Detect which cell encompasses the target text, then output its [x, y] center coordinate. 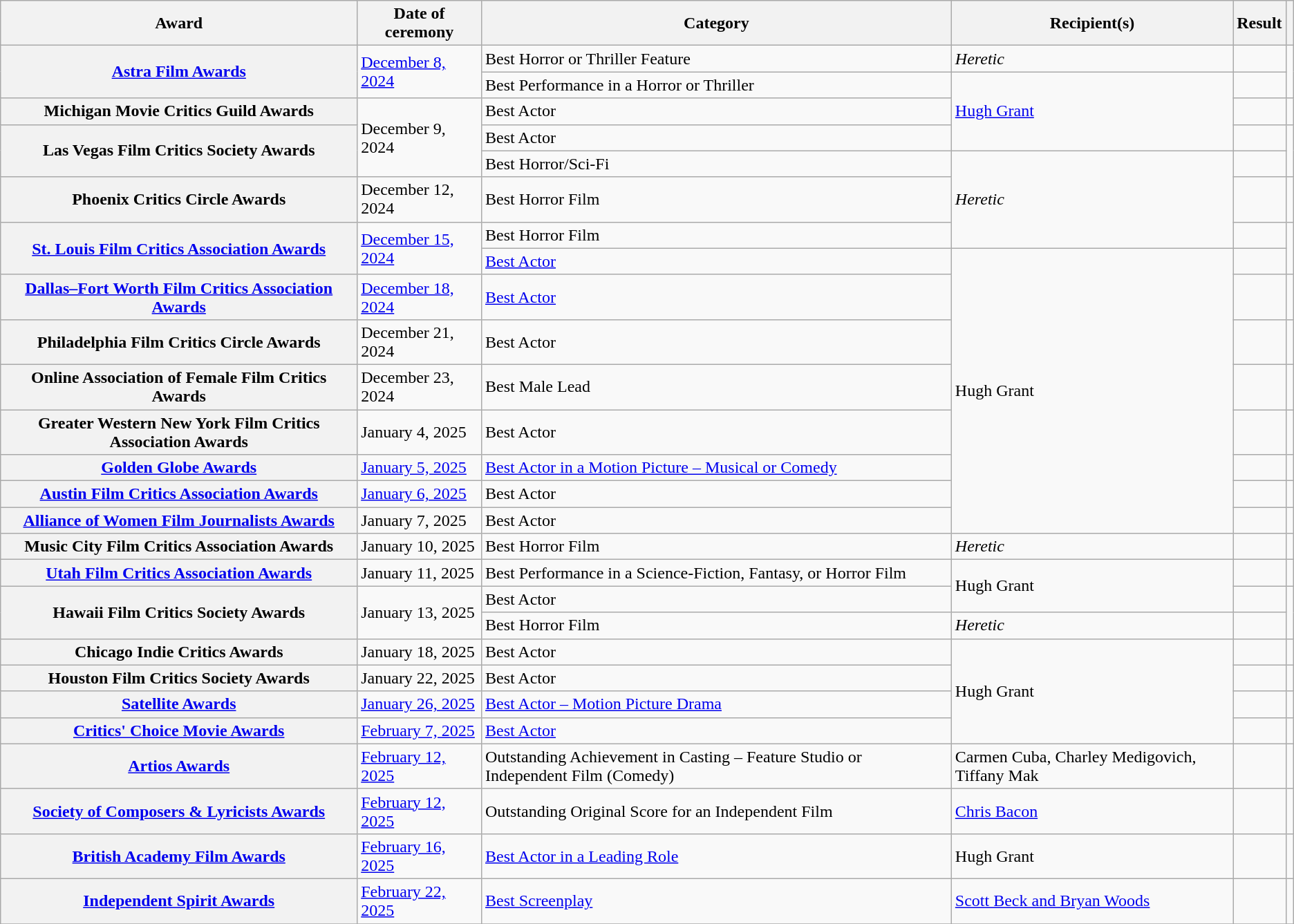
Best Actor in a Leading Role [716, 856]
December 8, 2024 [420, 72]
Date of ceremony [420, 23]
Music City Film Critics Association Awards [179, 547]
Michigan Movie Critics Guild Awards [179, 111]
Dallas–Fort Worth Film Critics Association Awards [179, 297]
Satellite Awards [179, 704]
January 7, 2025 [420, 520]
Greater Western New York Film Critics Association Awards [179, 431]
February 7, 2025 [420, 730]
January 10, 2025 [420, 547]
January 26, 2025 [420, 704]
Carmen Cuba, Charley Medigovich, Tiffany Mak [1092, 766]
December 15, 2024 [420, 248]
Best Actor – Motion Picture Drama [716, 704]
Austin Film Critics Association Awards [179, 494]
Phoenix Critics Circle Awards [179, 199]
Category [716, 23]
Alliance of Women Film Journalists Awards [179, 520]
February 16, 2025 [420, 856]
Best Actor in a Motion Picture – Musical or Comedy [716, 468]
January 22, 2025 [420, 678]
Golden Globe Awards [179, 468]
Online Association of Female Film Critics Awards [179, 387]
Best Performance in a Science-Fiction, Fantasy, or Horror Film [716, 573]
Best Horror or Thriller Feature [716, 59]
Recipient(s) [1092, 23]
December 18, 2024 [420, 297]
December 12, 2024 [420, 199]
Las Vegas Film Critics Society Awards [179, 151]
Chris Bacon [1092, 811]
British Academy Film Awards [179, 856]
January 18, 2025 [420, 652]
Best Performance in a Horror or Thriller [716, 85]
January 11, 2025 [420, 573]
December 9, 2024 [420, 138]
Philadelphia Film Critics Circle Awards [179, 341]
Chicago Indie Critics Awards [179, 652]
Award [179, 23]
January 6, 2025 [420, 494]
Result [1259, 23]
Outstanding Achievement in Casting – Feature Studio or Independent Film (Comedy) [716, 766]
Outstanding Original Score for an Independent Film [716, 811]
December 23, 2024 [420, 387]
St. Louis Film Critics Association Awards [179, 248]
Society of Composers & Lyricists Awards [179, 811]
January 5, 2025 [420, 468]
February 22, 2025 [420, 901]
Best Male Lead [716, 387]
Independent Spirit Awards [179, 901]
December 21, 2024 [420, 341]
Hawaii Film Critics Society Awards [179, 612]
January 13, 2025 [420, 612]
Best Horror/Sci-Fi [716, 164]
Utah Film Critics Association Awards [179, 573]
Houston Film Critics Society Awards [179, 678]
Artios Awards [179, 766]
Best Screenplay [716, 901]
Critics' Choice Movie Awards [179, 730]
Scott Beck and Bryan Woods [1092, 901]
January 4, 2025 [420, 431]
Astra Film Awards [179, 72]
